Locate the cell with the specified text and output its [x, y] center coordinate. 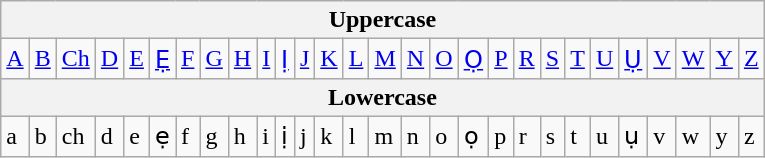
r [526, 136]
y [724, 136]
J [304, 59]
n [415, 136]
v [662, 136]
O [444, 59]
s [552, 136]
A [15, 59]
t [578, 136]
ị [286, 136]
j [304, 136]
V [662, 59]
ụ [634, 136]
I [266, 59]
R [526, 59]
Ị [286, 59]
l [356, 136]
Ụ [634, 59]
e [137, 136]
M [385, 59]
Ẹ [162, 59]
h [242, 136]
z [751, 136]
K [329, 59]
ch [76, 136]
Z [751, 59]
H [242, 59]
g [214, 136]
F [188, 59]
G [214, 59]
p [501, 136]
L [356, 59]
d [109, 136]
E [137, 59]
Ọ [474, 59]
b [42, 136]
m [385, 136]
Ch [76, 59]
k [329, 136]
f [188, 136]
w [693, 136]
D [109, 59]
P [501, 59]
U [604, 59]
B [42, 59]
a [15, 136]
ẹ [162, 136]
W [693, 59]
o [444, 136]
ọ [474, 136]
N [415, 59]
u [604, 136]
Lowercase [382, 97]
Y [724, 59]
T [578, 59]
S [552, 59]
i [266, 136]
Uppercase [382, 20]
